Find where the given text appears and provide that cell's center as [x, y] coordinate. 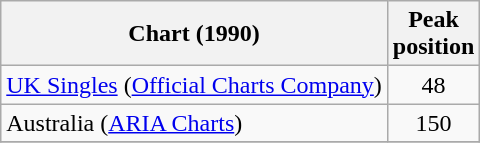
150 [433, 123]
Australia (ARIA Charts) [194, 123]
UK Singles (Official Charts Company) [194, 85]
Peakposition [433, 34]
Chart (1990) [194, 34]
48 [433, 85]
